Pinpoint the cell where the given text exists, returning its (x, y) midpoint coordinate. 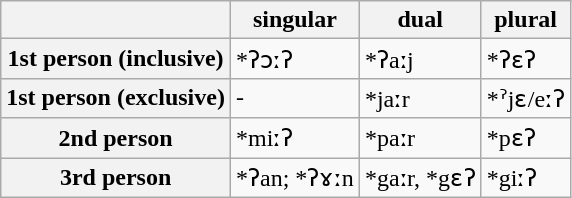
2nd person (116, 138)
*miːʔ (294, 138)
*jaːr (420, 98)
*ʔɛʔ (526, 59)
*ʔan; *ʔɤːn (294, 178)
plural (526, 20)
singular (294, 20)
*paːr (420, 138)
*pɛʔ (526, 138)
*gaːr, *gɛʔ (420, 178)
- (294, 98)
*ˀjɛ/eːʔ (526, 98)
dual (420, 20)
*ʔaːj (420, 59)
*ʔɔːʔ (294, 59)
*giːʔ (526, 178)
3rd person (116, 178)
1st person (exclusive) (116, 98)
1st person (inclusive) (116, 59)
